Capture the cell that displays the provided text and extract its (x, y) central coordinate. 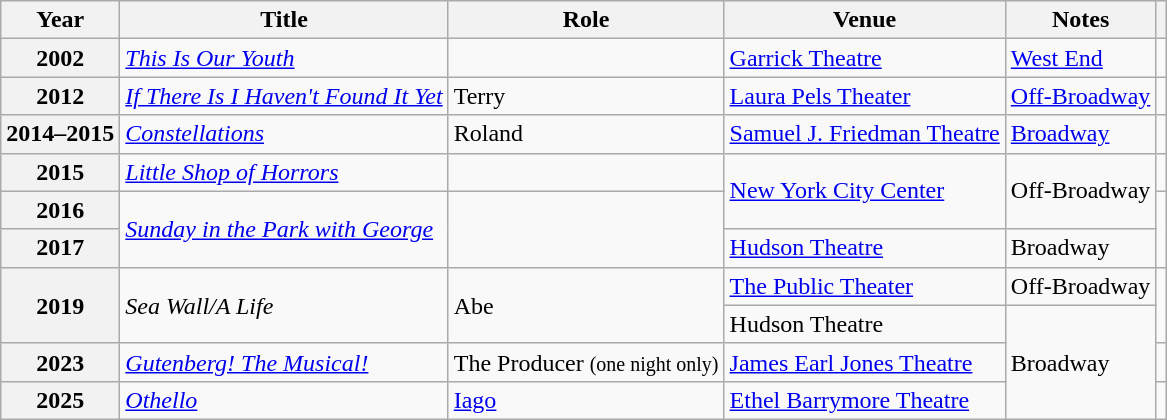
2016 (60, 210)
Constellations (284, 134)
Abe (586, 305)
Little Shop of Horrors (284, 172)
2012 (60, 96)
New York City Center (864, 191)
Iago (586, 400)
2023 (60, 362)
Garrick Theatre (864, 58)
If There Is I Haven't Found It Yet (284, 96)
Sunday in the Park with George (284, 229)
2019 (60, 305)
This Is Our Youth (284, 58)
Role (586, 20)
Laura Pels Theater (864, 96)
Sea Wall/A Life (284, 305)
2025 (60, 400)
2017 (60, 248)
The Producer (one night only) (586, 362)
James Earl Jones Theatre (864, 362)
Othello (284, 400)
2014–2015 (60, 134)
West End (1080, 58)
Gutenberg! The Musical! (284, 362)
2015 (60, 172)
Ethel Barrymore Theatre (864, 400)
Venue (864, 20)
Title (284, 20)
Notes (1080, 20)
Roland (586, 134)
The Public Theater (864, 286)
Samuel J. Friedman Theatre (864, 134)
Terry (586, 96)
2002 (60, 58)
Year (60, 20)
